From the cell containing the given text, extract its center point as [x, y] coordinate. 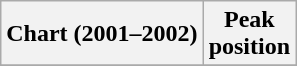
Chart (2001–2002) [102, 34]
Peakposition [249, 34]
